Scan for the cell matching the given text and deliver its (X, Y) coordinate at center. 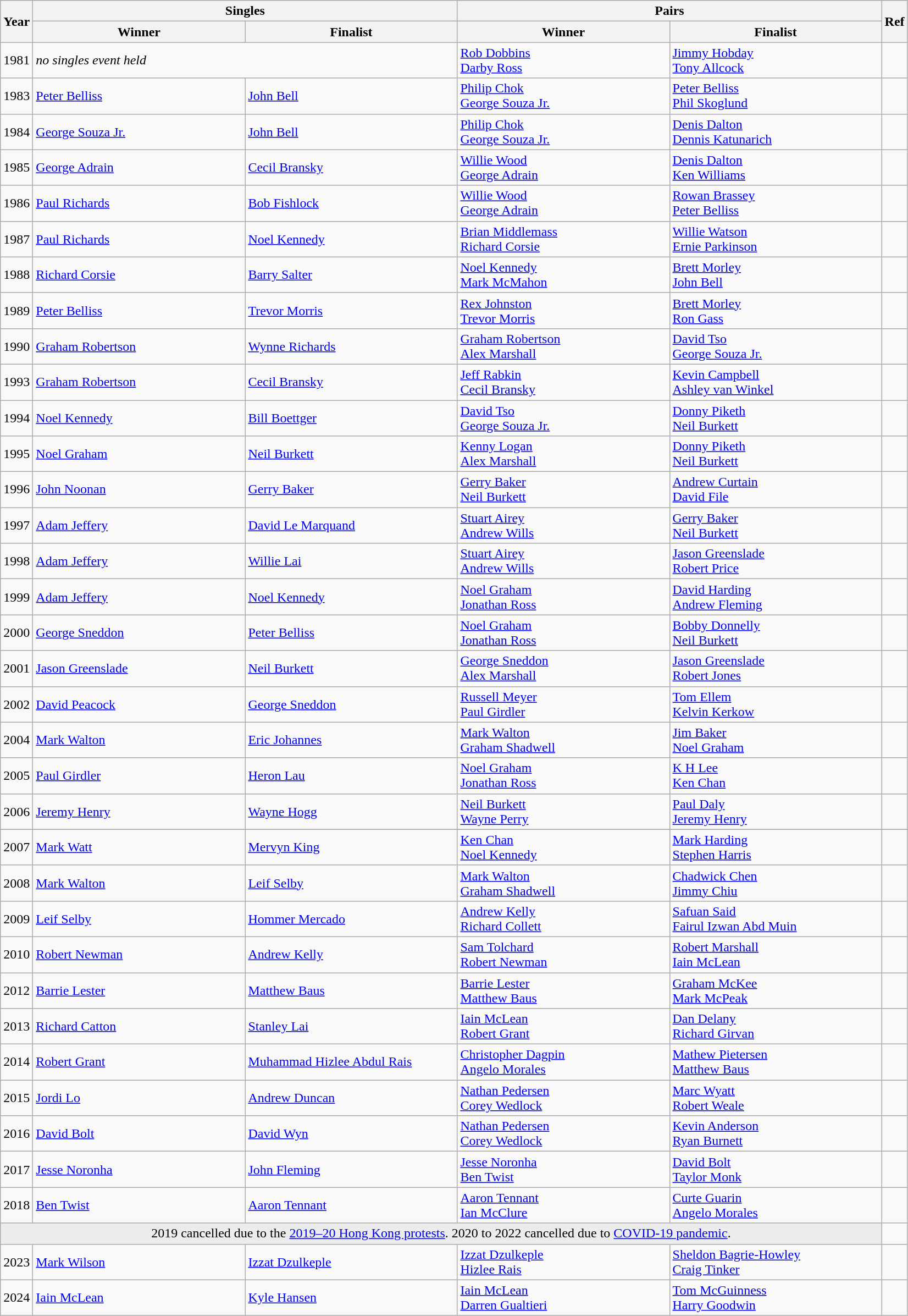
Andrew Kelly (351, 955)
Matthew Baus (351, 990)
Aaron Tennant Ian McClure (563, 1205)
1998 (16, 561)
Graham McKee Mark McPeak (776, 990)
2005 (16, 775)
George Sneddon Alex Marshall (563, 669)
Bill Boettger (351, 418)
no singles event held (245, 60)
Jason Greenslade (139, 669)
Kenny Logan Alex Marshall (563, 454)
2007 (16, 847)
Mark Harding Stephen Harris (776, 847)
Mervyn King (351, 847)
Jimmy Hobday Tony Allcock (776, 60)
Jeremy Henry (139, 812)
Christopher Dagpin Angelo Morales (563, 1062)
Robert Newman (139, 955)
2018 (16, 1205)
1995 (16, 454)
Mark Watt (139, 847)
Andrew Kelly Richard Collett (563, 918)
Iain McLean Robert Grant (563, 1026)
Pairs (669, 11)
John Noonan (139, 489)
Heron Lau (351, 775)
Peter Belliss Phil Skoglund (776, 96)
Iain McLean (139, 1298)
Eric Johannes (351, 740)
Robert Grant (139, 1062)
Denis Dalton Ken Williams (776, 167)
2013 (16, 1026)
Singles (245, 11)
Tom McGuinness Harry Goodwin (776, 1298)
Izzat Dzulkeple Hizlee Rais (563, 1262)
David Harding Andrew Fleming (776, 597)
Robert Marshall Iain McLean (776, 955)
2002 (16, 704)
Richard Catton (139, 1026)
Kevin Campbell Ashley van Winkel (776, 382)
1993 (16, 382)
Trevor Morris (351, 310)
Kevin Anderson Ryan Burnett (776, 1134)
Jesse Noronha Ben Twist (563, 1169)
Mark Wilson (139, 1262)
2019 cancelled due to the 2019–20 Hong Kong protests. 2020 to 2022 cancelled due to COVID-19 pandemic. (441, 1234)
David Bolt (139, 1134)
1997 (16, 526)
1999 (16, 597)
2016 (16, 1134)
Tom Ellem Kelvin Kerkow (776, 704)
Willie Lai (351, 561)
George Souza Jr. (139, 132)
Jesse Noronha (139, 1169)
Curte Guarin Angelo Morales (776, 1205)
1987 (16, 239)
Jeff Rabkin Cecil Bransky (563, 382)
Ben Twist (139, 1205)
Paul Girdler (139, 775)
1989 (16, 310)
1986 (16, 203)
Rowan Brassey Peter Belliss (776, 203)
Bob Fishlock (351, 203)
1996 (16, 489)
Jason Greenslade Robert Price (776, 561)
Richard Corsie (139, 275)
Brett Morley John Bell (776, 275)
1981 (16, 60)
Noel Graham (139, 454)
Bobby Donnelly Neil Burkett (776, 632)
Marc Wyatt Robert Weale (776, 1098)
Neil Burkett Wayne Perry (563, 812)
Graham Robertson Alex Marshall (563, 346)
Ken Chan Noel Kennedy (563, 847)
2001 (16, 669)
Stanley Lai (351, 1026)
David Le Marquand (351, 526)
Chadwick Chen Jimmy Chiu (776, 883)
John Fleming (351, 1169)
Willie Watson Ernie Parkinson (776, 239)
K H Lee Ken Chan (776, 775)
2023 (16, 1262)
George Adrain (139, 167)
Jim Baker Noel Graham (776, 740)
Wayne Hogg (351, 812)
Rob Dobbins Darby Ross (563, 60)
Sheldon Bagrie-Howley Craig Tinker (776, 1262)
David Bolt Taylor Monk (776, 1169)
Barry Salter (351, 275)
Kyle Hansen (351, 1298)
Mathew Pietersen Matthew Baus (776, 1062)
Hommer Mercado (351, 918)
Paul Daly Jeremy Henry (776, 812)
2024 (16, 1298)
Noel Kennedy Mark McMahon (563, 275)
Jordi Lo (139, 1098)
Barrie Lester (139, 990)
Denis Dalton Dennis Katunarich (776, 132)
2000 (16, 632)
Dan Delany Richard Girvan (776, 1026)
2009 (16, 918)
Brett Morley Ron Gass (776, 310)
1985 (16, 167)
2015 (16, 1098)
2004 (16, 740)
2006 (16, 812)
Year (16, 21)
2017 (16, 1169)
Izzat Dzulkeple (351, 1262)
David Peacock (139, 704)
Brian Middlemass Richard Corsie (563, 239)
1994 (16, 418)
1983 (16, 96)
Wynne Richards (351, 346)
2012 (16, 990)
David Wyn (351, 1134)
Barrie Lester Matthew Baus (563, 990)
2010 (16, 955)
Safuan Said Fairul Izwan Abd Muin (776, 918)
Andrew Duncan (351, 1098)
Muhammad Hizlee Abdul Rais (351, 1062)
1988 (16, 275)
Ref (895, 21)
Russell Meyer Paul Girdler (563, 704)
Aaron Tennant (351, 1205)
Sam Tolchard Robert Newman (563, 955)
1984 (16, 132)
2008 (16, 883)
Gerry Baker (351, 489)
Rex Johnston Trevor Morris (563, 310)
1990 (16, 346)
Jason Greenslade Robert Jones (776, 669)
Iain McLean Darren Gualtieri (563, 1298)
Andrew Curtain David File (776, 489)
2014 (16, 1062)
